Determine the [x, y] coordinate at the center of the cell enclosing the given text.  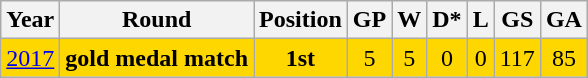
Round [157, 20]
D* [447, 20]
Year [30, 20]
1st [301, 58]
gold medal match [157, 58]
GS [517, 20]
L [480, 20]
85 [564, 58]
2017 [30, 58]
GP [369, 20]
117 [517, 58]
GA [564, 20]
Position [301, 20]
W [410, 20]
